Pinpoint the cell where the given text exists, returning its (x, y) midpoint coordinate. 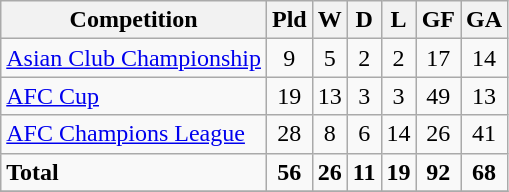
6 (364, 134)
56 (289, 172)
AFC Champions League (134, 134)
17 (438, 58)
9 (289, 58)
GA (484, 20)
L (398, 20)
D (364, 20)
AFC Cup (134, 96)
W (330, 20)
Asian Club Championship (134, 58)
Total (134, 172)
41 (484, 134)
28 (289, 134)
68 (484, 172)
GF (438, 20)
Pld (289, 20)
8 (330, 134)
92 (438, 172)
5 (330, 58)
Competition (134, 20)
11 (364, 172)
49 (438, 96)
